Find where the given text appears and provide that cell's center as (X, Y) coordinate. 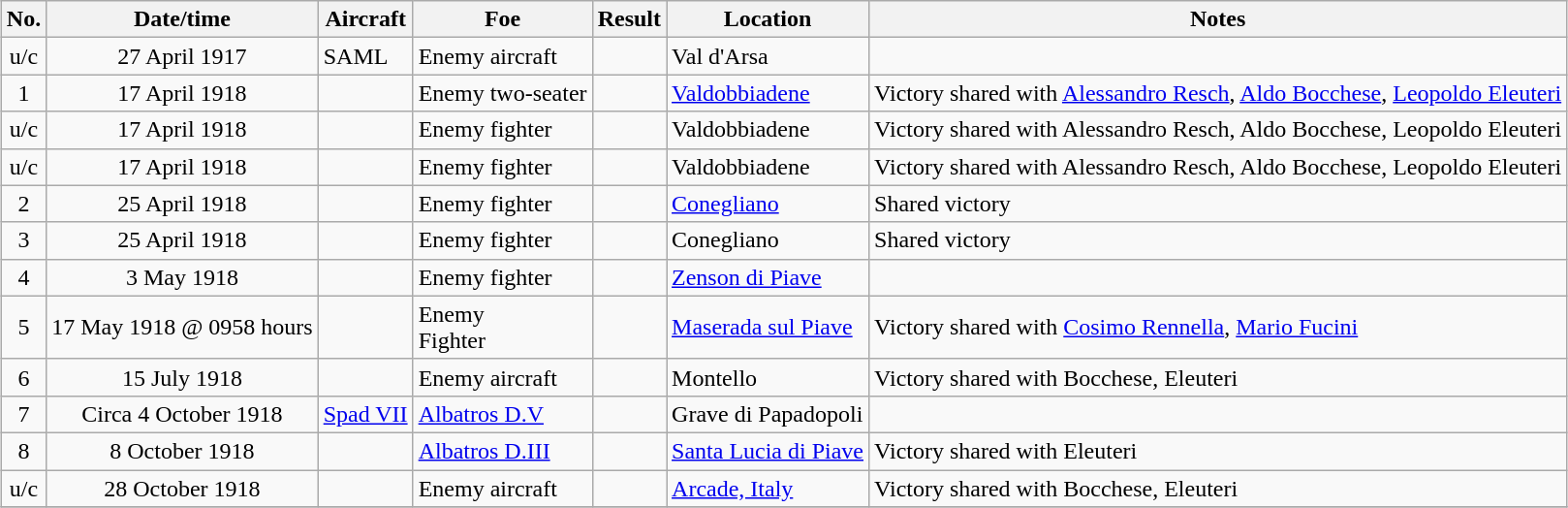
4 (23, 277)
8 October 1918 (182, 451)
5 (23, 328)
Grave di Papadopoli (768, 414)
No. (23, 19)
Spad VII (365, 414)
Date/time (182, 19)
Victory shared with Cosimo Rennella, Mario Fucini (1218, 328)
EnemyFighter (502, 328)
Albatros D.V (502, 414)
Arcade, Italy (768, 488)
8 (23, 451)
3 May 1918 (182, 277)
Val d'Arsa (768, 56)
Result (629, 19)
Maserada sul Piave (768, 328)
6 (23, 377)
Santa Lucia di Piave (768, 451)
17 May 1918 @ 0958 hours (182, 328)
Victory shared with Eleuteri (1218, 451)
SAML (365, 56)
28 October 1918 (182, 488)
1 (23, 93)
7 (23, 414)
15 July 1918 (182, 377)
Montello (768, 377)
Notes (1218, 19)
Zenson di Piave (768, 277)
27 April 1917 (182, 56)
Location (768, 19)
Aircraft (365, 19)
Enemy two-seater (502, 93)
3 (23, 240)
2 (23, 204)
Circa 4 October 1918 (182, 414)
Foe (502, 19)
Albatros D.III (502, 451)
